Find where the given text appears and provide that cell's center as [X, Y] coordinate. 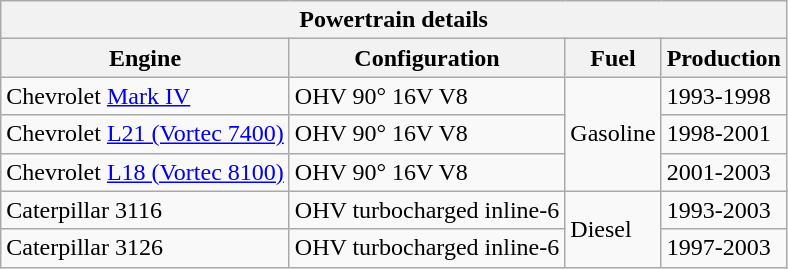
Fuel [613, 58]
1997-2003 [724, 248]
Chevrolet L18 (Vortec 8100) [146, 172]
1998-2001 [724, 134]
Production [724, 58]
2001-2003 [724, 172]
Engine [146, 58]
1993-2003 [724, 210]
Chevrolet Mark IV [146, 96]
Caterpillar 3116 [146, 210]
Gasoline [613, 134]
Caterpillar 3126 [146, 248]
1993-1998 [724, 96]
Diesel [613, 229]
Configuration [426, 58]
Powertrain details [394, 20]
Chevrolet L21 (Vortec 7400) [146, 134]
